Pinpoint the cell where the given text exists, returning its (X, Y) midpoint coordinate. 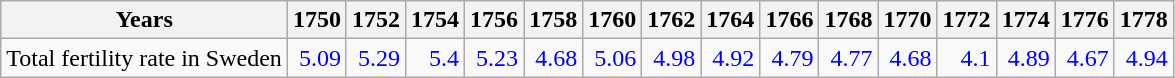
1772 (966, 20)
1770 (908, 20)
1778 (1144, 20)
1768 (848, 20)
1760 (612, 20)
4.98 (672, 58)
4.77 (848, 58)
4.89 (1026, 58)
1774 (1026, 20)
5.29 (376, 58)
1752 (376, 20)
4.94 (1144, 58)
4.79 (790, 58)
Total fertility rate in Sweden (144, 58)
1762 (672, 20)
1776 (1084, 20)
Years (144, 20)
5.09 (316, 58)
1756 (494, 20)
5.23 (494, 58)
4.1 (966, 58)
1758 (554, 20)
1766 (790, 20)
4.67 (1084, 58)
4.92 (730, 58)
1764 (730, 20)
5.4 (436, 58)
5.06 (612, 58)
1754 (436, 20)
1750 (316, 20)
